Detect which cell encompasses the target text, then output its (x, y) center coordinate. 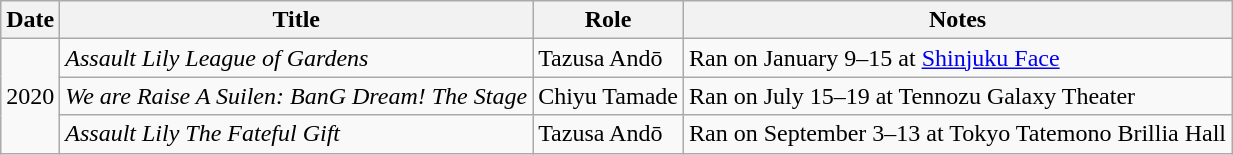
Assault Lily League of Gardens (296, 58)
2020 (30, 96)
Ran on January 9–15 at Shinjuku Face (958, 58)
Date (30, 20)
We are Raise A Suilen: BanG Dream! The Stage (296, 96)
Chiyu Tamade (608, 96)
Ran on July 15–19 at Tennozu Galaxy Theater (958, 96)
Ran on September 3–13 at Tokyo Tatemono Brillia Hall (958, 134)
Role (608, 20)
Assault Lily The Fateful Gift (296, 134)
Notes (958, 20)
Title (296, 20)
